Determine the [x, y] coordinate at the center of the cell enclosing the given text.  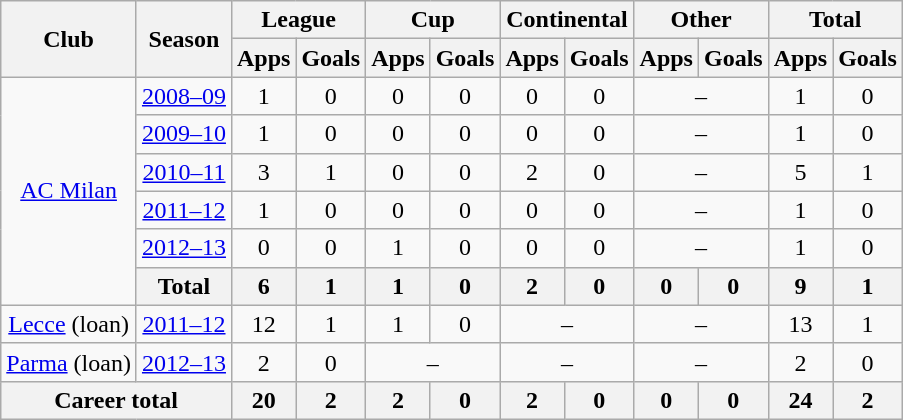
9 [800, 286]
2008–09 [184, 96]
3 [263, 172]
League [298, 20]
2010–11 [184, 172]
5 [800, 172]
Club [69, 39]
12 [263, 324]
2009–10 [184, 134]
Lecce (loan) [69, 324]
13 [800, 324]
20 [263, 400]
Continental [567, 20]
6 [263, 286]
Parma (loan) [69, 362]
Other [701, 20]
AC Milan [69, 191]
Season [184, 39]
Career total [116, 400]
24 [800, 400]
Cup [433, 20]
